Provide the [x, y] coordinate of the cell's center where the given text is located.  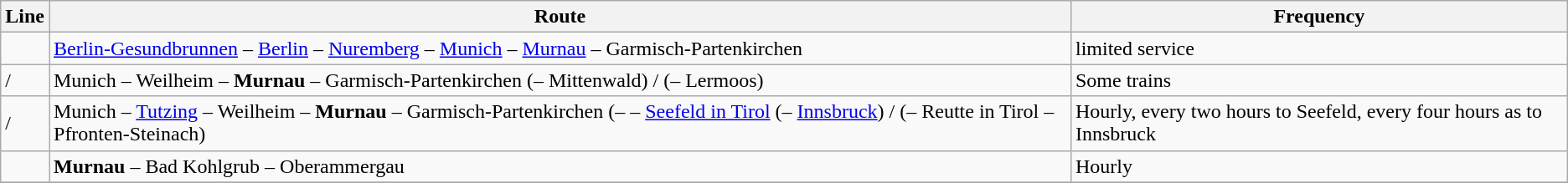
Line [25, 17]
Hourly [1318, 166]
Hourly, every two hours to Seefeld, every four hours as to Innsbruck [1318, 124]
limited service [1318, 48]
Route [560, 17]
Munich – Tutzing – Weilheim – Murnau – Garmisch-Partenkirchen (– – Seefeld in Tirol (– Innsbruck) / (– Reutte in Tirol – Pfronten-Steinach) [560, 124]
Frequency [1318, 17]
Murnau – Bad Kohlgrub – Oberammergau [560, 166]
Some trains [1318, 80]
Munich – Weilheim – Murnau – Garmisch-Partenkirchen (– Mittenwald) / (– Lermoos) [560, 80]
Berlin-Gesundbrunnen – Berlin – Nuremberg – Munich – Murnau – Garmisch-Partenkirchen [560, 48]
